Output the [X, Y] coordinate of the center of the cell containing the given text.  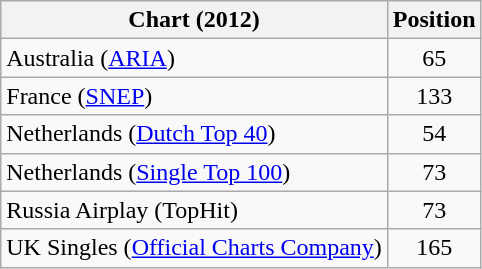
UK Singles (Official Charts Company) [194, 248]
Netherlands (Dutch Top 40) [194, 134]
65 [434, 58]
54 [434, 134]
Australia (ARIA) [194, 58]
France (SNEP) [194, 96]
133 [434, 96]
Chart (2012) [194, 20]
Russia Airplay (TopHit) [194, 210]
Netherlands (Single Top 100) [194, 172]
Position [434, 20]
165 [434, 248]
